Scan for the cell matching the given text and deliver its [x, y] coordinate at center. 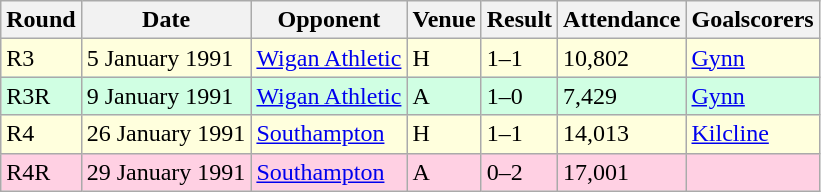
Attendance [622, 20]
17,001 [622, 172]
Goalscorers [752, 20]
Opponent [329, 20]
R3R [41, 96]
0–2 [519, 172]
Kilcline [752, 134]
5 January 1991 [166, 58]
26 January 1991 [166, 134]
9 January 1991 [166, 96]
Round [41, 20]
R3 [41, 58]
Venue [444, 20]
29 January 1991 [166, 172]
10,802 [622, 58]
Result [519, 20]
R4R [41, 172]
R4 [41, 134]
1–0 [519, 96]
14,013 [622, 134]
7,429 [622, 96]
Date [166, 20]
